Return [x, y] of the center of cell containing provided text 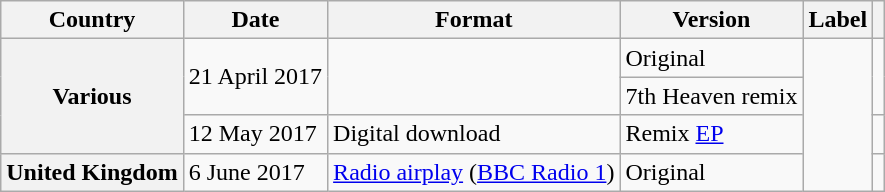
6 June 2017 [255, 172]
Digital download [474, 134]
Country [92, 20]
Version [712, 20]
Radio airplay (BBC Radio 1) [474, 172]
Format [474, 20]
7th Heaven remix [712, 96]
12 May 2017 [255, 134]
Various [92, 96]
United Kingdom [92, 172]
21 April 2017 [255, 77]
Date [255, 20]
Remix EP [712, 134]
Label [838, 20]
